For the text-containing cell, return its midpoint in [x, y] coordinate format. 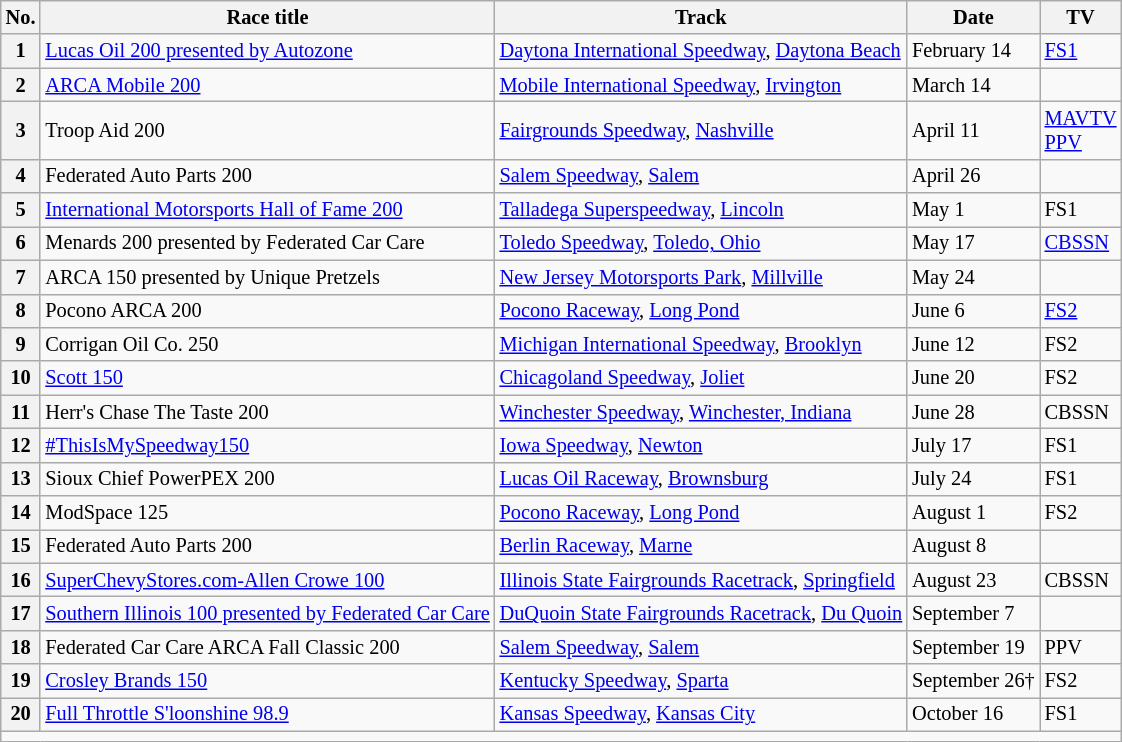
September 19 [974, 647]
October 16 [974, 714]
10 [21, 378]
2 [21, 85]
Illinois State Fairgrounds Racetrack, Springfield [701, 580]
March 14 [974, 85]
September 7 [974, 613]
ModSpace 125 [267, 513]
May 17 [974, 243]
Scott 150 [267, 378]
Track [701, 17]
February 14 [974, 51]
Berlin Raceway, Marne [701, 546]
June 28 [974, 412]
7 [21, 277]
July 17 [974, 445]
September 26† [974, 681]
May 1 [974, 210]
DuQuoin State Fairgrounds Racetrack, Du Quoin [701, 613]
16 [21, 580]
Troop Aid 200 [267, 130]
PPV [1081, 647]
20 [21, 714]
Iowa Speedway, Newton [701, 445]
17 [21, 613]
Race title [267, 17]
June 20 [974, 378]
Fairgrounds Speedway, Nashville [701, 130]
Southern Illinois 100 presented by Federated Car Care [267, 613]
July 24 [974, 479]
Toledo Speedway, Toledo, Ohio [701, 243]
15 [21, 546]
19 [21, 681]
MAVTVPPV [1081, 130]
Date [974, 17]
1 [21, 51]
Corrigan Oil Co. 250 [267, 344]
Herr's Chase The Taste 200 [267, 412]
Michigan International Speedway, Brooklyn [701, 344]
Menards 200 presented by Federated Car Care [267, 243]
August 8 [974, 546]
4 [21, 176]
August 23 [974, 580]
New Jersey Motorsports Park, Millville [701, 277]
18 [21, 647]
13 [21, 479]
5 [21, 210]
Mobile International Speedway, Irvington [701, 85]
Lucas Oil Raceway, Brownsburg [701, 479]
#ThisIsMySpeedway150 [267, 445]
Full Throttle S'loonshine 98.9 [267, 714]
Crosley Brands 150 [267, 681]
12 [21, 445]
ARCA Mobile 200 [267, 85]
SuperChevyStores.com-Allen Crowe 100 [267, 580]
June 12 [974, 344]
9 [21, 344]
14 [21, 513]
8 [21, 311]
August 1 [974, 513]
May 24 [974, 277]
April 11 [974, 130]
Kentucky Speedway, Sparta [701, 681]
International Motorsports Hall of Fame 200 [267, 210]
ARCA 150 presented by Unique Pretzels [267, 277]
Chicagoland Speedway, Joliet [701, 378]
Kansas Speedway, Kansas City [701, 714]
Daytona International Speedway, Daytona Beach [701, 51]
Talladega Superspeedway, Lincoln [701, 210]
June 6 [974, 311]
TV [1081, 17]
April 26 [974, 176]
11 [21, 412]
Winchester Speedway, Winchester, Indiana [701, 412]
6 [21, 243]
No. [21, 17]
3 [21, 130]
Sioux Chief PowerPEX 200 [267, 479]
Lucas Oil 200 presented by Autozone [267, 51]
Federated Car Care ARCA Fall Classic 200 [267, 647]
Pocono ARCA 200 [267, 311]
